Scan for the cell matching the given text and deliver its (x, y) coordinate at center. 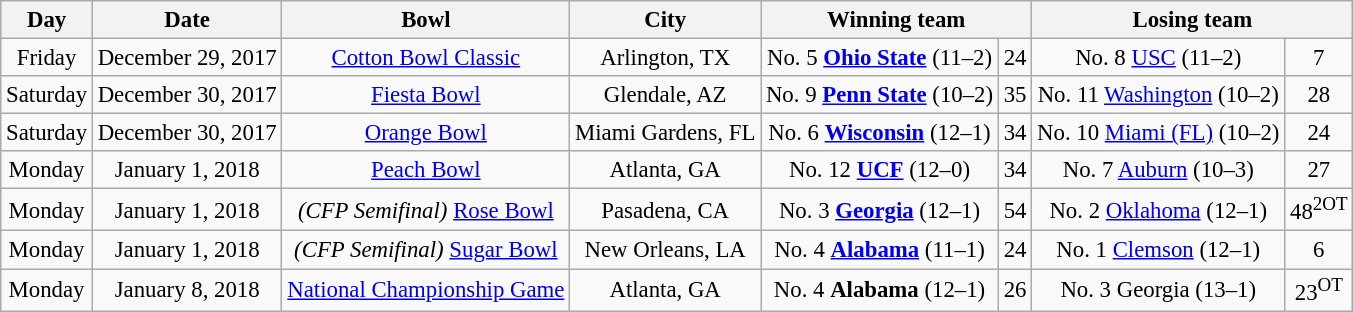
Friday (47, 58)
No. 3 Georgia (12–1) (880, 210)
Date (187, 20)
No. 10 Miami (FL) (10–2) (1158, 133)
35 (1014, 95)
27 (1319, 170)
No. 5 Ohio State (11–2) (880, 58)
National Championship Game (426, 290)
Losing team (1192, 20)
City (666, 20)
No. 8 USC (11–2) (1158, 58)
No. 11 Washington (10–2) (1158, 95)
Fiesta Bowl (426, 95)
7 (1319, 58)
No. 2 Oklahoma (12–1) (1158, 210)
No. 1 Clemson (12–1) (1158, 250)
No. 3 Georgia (13–1) (1158, 290)
482OT (1319, 210)
Pasadena, CA (666, 210)
Winning team (896, 20)
No. 4 Alabama (11–1) (880, 250)
Bowl (426, 20)
6 (1319, 250)
28 (1319, 95)
54 (1014, 210)
New Orleans, LA (666, 250)
No. 4 Alabama (12–1) (880, 290)
Glendale, AZ (666, 95)
No. 9 Penn State (10–2) (880, 95)
January 8, 2018 (187, 290)
Peach Bowl (426, 170)
26 (1014, 290)
No. 12 UCF (12–0) (880, 170)
Arlington, TX (666, 58)
Day (47, 20)
Orange Bowl (426, 133)
December 29, 2017 (187, 58)
Miami Gardens, FL (666, 133)
No. 7 Auburn (10–3) (1158, 170)
(CFP Semifinal) Sugar Bowl (426, 250)
(CFP Semifinal) Rose Bowl (426, 210)
23OT (1319, 290)
Cotton Bowl Classic (426, 58)
No. 6 Wisconsin (12–1) (880, 133)
